Pinpoint the cell where the given text exists, returning its (X, Y) midpoint coordinate. 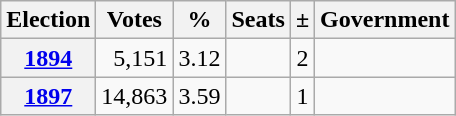
3.12 (200, 58)
± (302, 20)
1897 (48, 96)
Votes (134, 20)
1894 (48, 58)
% (200, 20)
3.59 (200, 96)
1 (302, 96)
Seats (258, 20)
14,863 (134, 96)
5,151 (134, 58)
2 (302, 58)
Government (385, 20)
Election (48, 20)
